Locate the cell with the specified text and output its [X, Y] center coordinate. 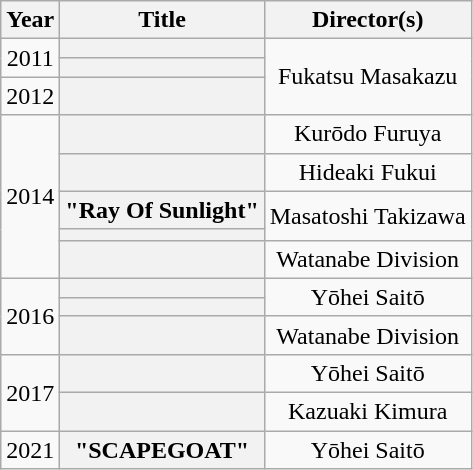
2011 [30, 58]
Fukatsu Masakazu [368, 77]
2014 [30, 196]
Director(s) [368, 20]
Masatoshi Takizawa [368, 216]
Kazuaki Kimura [368, 411]
Year [30, 20]
Kurōdo Furuya [368, 134]
2016 [30, 316]
"Ray Of Sunlight" [162, 210]
"SCAPEGOAT" [162, 449]
Hideaki Fukui [368, 172]
2021 [30, 449]
Title [162, 20]
2012 [30, 96]
2017 [30, 392]
